Scan for the cell matching the given text and deliver its [X, Y] coordinate at center. 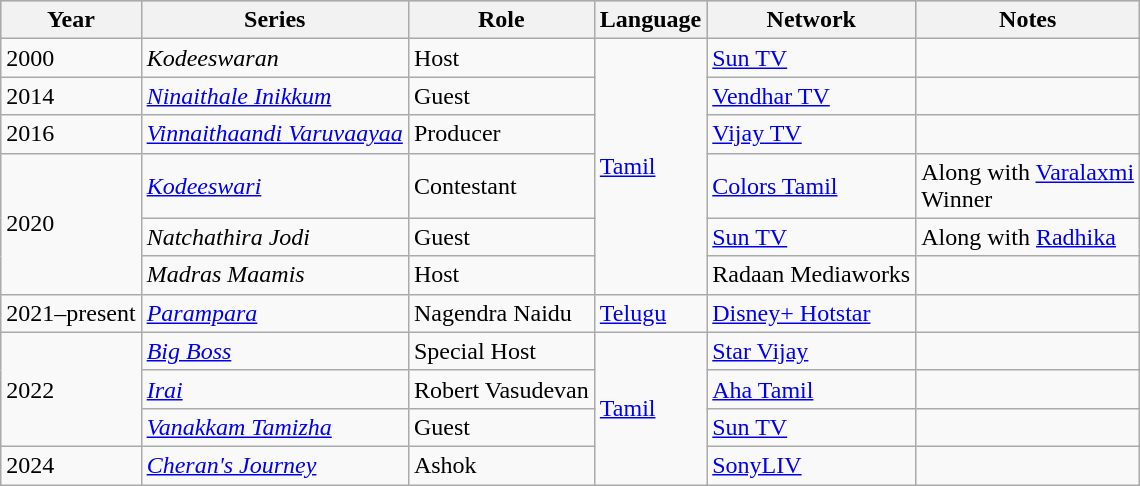
Kodeeswaran [274, 58]
Star Vijay [812, 351]
Madras Maamis [274, 275]
2021–present [71, 313]
Cheran's Journey [274, 465]
Radaan Mediaworks [812, 275]
Language [650, 20]
Telugu [650, 313]
2014 [71, 96]
Contestant [501, 186]
2016 [71, 134]
2000 [71, 58]
Nagendra Naidu [501, 313]
Natchathira Jodi [274, 237]
Vanakkam Tamizha [274, 427]
Ashok [501, 465]
2020 [71, 224]
Network [812, 20]
Along with Varalaxmi Winner [1028, 186]
Disney+ Hotstar [812, 313]
Kodeeswari [274, 186]
Ninaithale Inikkum [274, 96]
Notes [1028, 20]
Vendhar TV [812, 96]
Vijay TV [812, 134]
Year [71, 20]
SonyLIV [812, 465]
Parampara [274, 313]
Big Boss [274, 351]
Irai [274, 389]
Colors Tamil [812, 186]
Role [501, 20]
2022 [71, 389]
2024 [71, 465]
Robert Vasudevan [501, 389]
Producer [501, 134]
Series [274, 20]
Aha Tamil [812, 389]
Vinnaithaandi Varuvaayaa [274, 134]
Along with Radhika [1028, 237]
Special Host [501, 351]
